Output the (x, y) coordinate of the center of the cell containing the given text.  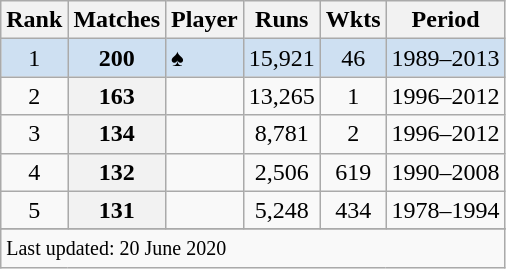
131 (117, 210)
8,781 (282, 134)
Last updated: 20 June 2020 (253, 248)
Rank (34, 20)
♠ (205, 58)
Period (446, 20)
5,248 (282, 210)
619 (353, 172)
Matches (117, 20)
Wkts (353, 20)
15,921 (282, 58)
46 (353, 58)
200 (117, 58)
2,506 (282, 172)
4 (34, 172)
1989–2013 (446, 58)
163 (117, 96)
1990–2008 (446, 172)
3 (34, 134)
13,265 (282, 96)
132 (117, 172)
1978–1994 (446, 210)
134 (117, 134)
434 (353, 210)
Player (205, 20)
Runs (282, 20)
5 (34, 210)
